Determine the [x, y] coordinate at the center of the cell enclosing the given text.  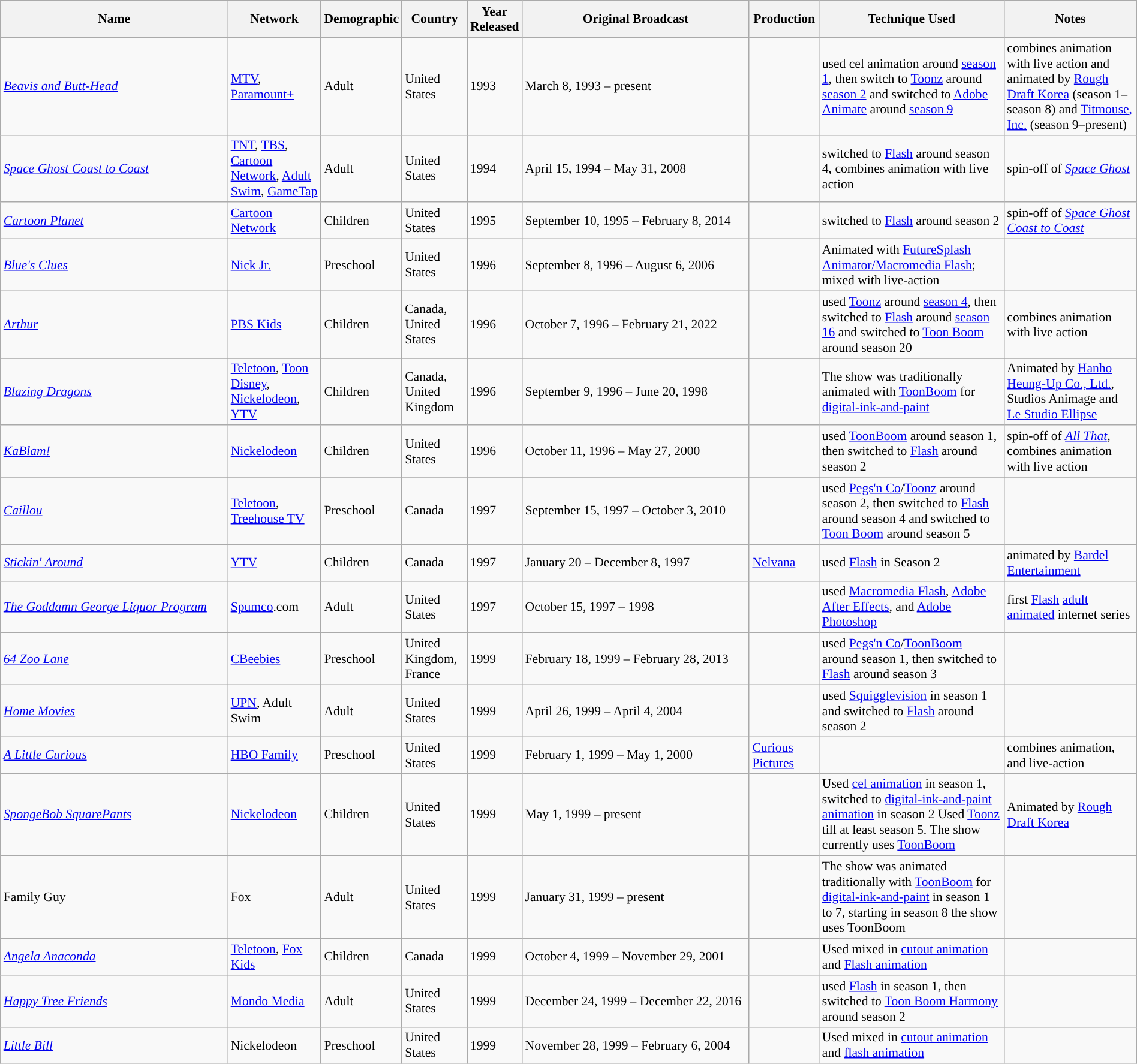
Nelvana [784, 562]
used Flash in season 1, then switched to Toon Boom Harmony around season 2 [912, 1001]
The Goddamn George Liquor Program [114, 607]
Spumco.com [275, 607]
February 18, 1999 – February 28, 2013 [636, 659]
MTV, Paramount+ [275, 86]
December 24, 1999 – December 22, 2016 [636, 1001]
Teletoon, Treehouse TV [275, 511]
United Kingdom, France [434, 659]
Curious Pictures [784, 755]
Nick Jr. [275, 265]
Animated by Rough Draft Korea [1070, 815]
spin-off of Space Ghost Coast to Coast [1070, 221]
spin-off of Space Ghost [1070, 168]
Teletoon, Toon Disney, Nickelodeon, YTV [275, 391]
April 15, 1994 – May 31, 2008 [636, 168]
SpongeBob SquarePants [114, 815]
April 26, 1999 – April 4, 2004 [636, 711]
Fox [275, 897]
Demographic [361, 19]
UPN, Adult Swim [275, 711]
CBeebies [275, 659]
used Squigglevision in season 1 and switched to Flash around season 2 [912, 711]
64 Zoo Lane [114, 659]
Mondo Media [275, 1001]
Network [275, 19]
Blue's Clues [114, 265]
Animated with FutureSplash Animator/Macromedia Flash; mixed with live-action [912, 265]
Country [434, 19]
used Toonz around season 4, then switched to Flash around season 16 and switched to Toon Boom around season 20 [912, 324]
September 10, 1995 – February 8, 2014 [636, 221]
October 15, 1997 – 1998 [636, 607]
switched to Flash around season 2 [912, 221]
September 8, 1996 – August 6, 2006 [636, 265]
combines animation, and live-action [1070, 755]
YearReleased [495, 19]
Production [784, 19]
Canada, United States [434, 324]
Arthur [114, 324]
1994 [495, 168]
October 11, 1996 – May 27, 2000 [636, 452]
Happy Tree Friends [114, 1001]
Home Movies [114, 711]
Cartoon Network [275, 221]
Used mixed in cutout animation and Flash animation [912, 957]
1993 [495, 86]
October 4, 1999 – November 29, 2001 [636, 957]
Stickin' Around [114, 562]
Blazing Dragons [114, 391]
used Pegs'n Co/Toonz around season 2, then switched to Flash around season 4 and switched to Toon Boom around season 5 [912, 511]
TNT, TBS, Cartoon Network, Adult Swim, GameTap [275, 168]
YTV [275, 562]
February 1, 1999 – May 1, 2000 [636, 755]
The show was animated traditionally with ToonBoom for digital-ink-and-paint in season 1 to 7, starting in season 8 the show uses ToonBoom [912, 897]
September 15, 1997 – October 3, 2010 [636, 511]
Cartoon Planet [114, 221]
Teletoon, Fox Kids [275, 957]
animated by Bardel Entertainment [1070, 562]
spin-off of All That, combines animation with live action [1070, 452]
used cel animation around season 1, then switch to Toonz around season 2 and switched to Adobe Animate around season 9 [912, 86]
October 7, 1996 – February 21, 2022 [636, 324]
The show was traditionally animated with ToonBoom for digital-ink-and-paint [912, 391]
March 8, 1993 – present [636, 86]
PBS Kids [275, 324]
switched to Flash around season 4, combines animation with live action [912, 168]
first Flash adult animated internet series [1070, 607]
combines animation with live action [1070, 324]
Original Broadcast [636, 19]
HBO Family [275, 755]
Beavis and Butt-Head [114, 86]
Canada, United Kingdom [434, 391]
Technique Used [912, 19]
used Macromedia Flash, Adobe After Effects, and Adobe Photoshop [912, 607]
used Pegs'n Co/ToonBoom around season 1, then switched to Flash around season 3 [912, 659]
used Flash in Season 2 [912, 562]
Little Bill [114, 1045]
A Little Curious [114, 755]
Space Ghost Coast to Coast [114, 168]
January 20 – December 8, 1997 [636, 562]
Used mixed in cutout animation and flash animation [912, 1045]
Angela Anaconda [114, 957]
KaBlam! [114, 452]
Notes [1070, 19]
combines animation with live action and animated by Rough Draft Korea (season 1–season 8) and Titmouse, Inc. (season 9–present) [1070, 86]
September 9, 1996 – June 20, 1998 [636, 391]
May 1, 1999 – present [636, 815]
January 31, 1999 – present [636, 897]
1995 [495, 221]
Name [114, 19]
Animated by Hanho Heung-Up Co., Ltd., Studios Animage and Le Studio Ellipse [1070, 391]
November 28, 1999 – February 6, 2004 [636, 1045]
Caillou [114, 511]
used ToonBoom around season 1, then switched to Flash around season 2 [912, 452]
Family Guy [114, 897]
